Scan for the cell matching the given text and deliver its [x, y] coordinate at center. 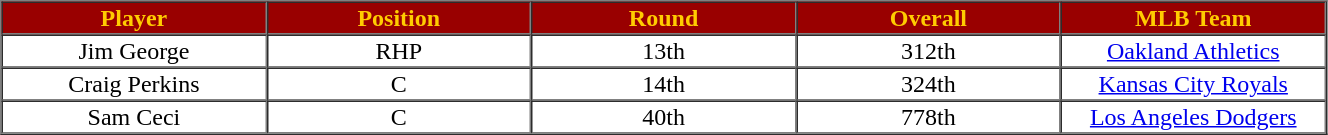
Round [664, 18]
Player [134, 18]
Kansas City Royals [1194, 84]
14th [664, 84]
RHP [398, 50]
Position [398, 18]
Sam Ceci [134, 116]
13th [664, 50]
MLB Team [1194, 18]
Craig Perkins [134, 84]
Los Angeles Dodgers [1194, 116]
Overall [928, 18]
Jim George [134, 50]
40th [664, 116]
324th [928, 84]
312th [928, 50]
Oakland Athletics [1194, 50]
778th [928, 116]
